From the cell containing the given text, extract its center point as [x, y] coordinate. 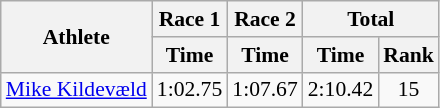
Total [371, 19]
Rank [408, 55]
Race 2 [264, 19]
Athlete [76, 36]
15 [408, 90]
Mike Kildevæld [76, 90]
Race 1 [190, 19]
1:02.75 [190, 90]
2:10.42 [340, 90]
1:07.67 [264, 90]
